Identify which cell holds the provided text, then report its (x, y) central coordinate. 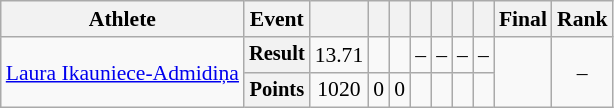
13.71 (340, 55)
Athlete (122, 19)
Rank (582, 19)
Points (277, 90)
Result (277, 55)
1020 (340, 90)
Event (277, 19)
Laura Ikauniece-Admidiņa (122, 72)
Final (523, 19)
